Output the (X, Y) coordinate of the center of the cell containing the given text.  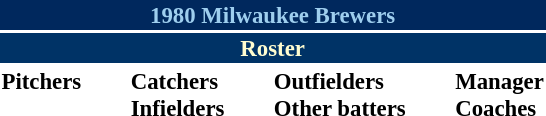
Roster (272, 48)
1980 Milwaukee Brewers (272, 15)
